Extract the [x, y] coordinate from the center of the cell holding the provided text.  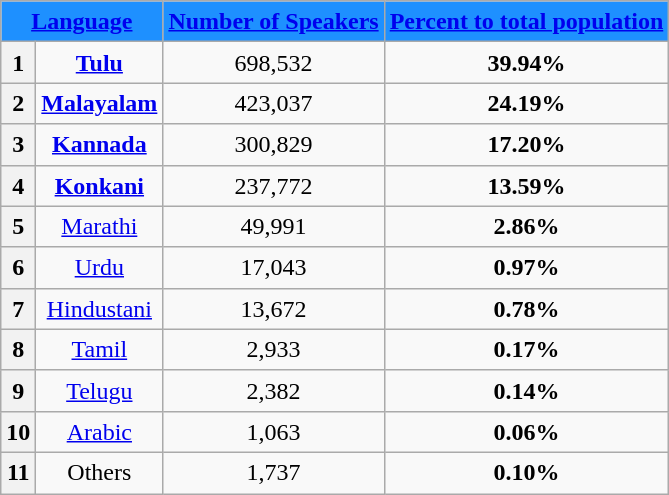
Urdu [100, 268]
Malayalam [100, 104]
2,382 [274, 390]
7 [18, 308]
1,063 [274, 432]
Language [82, 22]
Telugu [100, 390]
39.94% [526, 62]
423,037 [274, 104]
1 [18, 62]
24.19% [526, 104]
9 [18, 390]
0.06% [526, 432]
300,829 [274, 144]
Hindustani [100, 308]
17.20% [526, 144]
2 [18, 104]
1,737 [274, 472]
Arabic [100, 432]
Marathi [100, 226]
11 [18, 472]
13,672 [274, 308]
4 [18, 186]
Kannada [100, 144]
Tulu [100, 62]
Others [100, 472]
10 [18, 432]
2,933 [274, 350]
237,772 [274, 186]
Number of Speakers [274, 22]
0.14% [526, 390]
49,991 [274, 226]
8 [18, 350]
Konkani [100, 186]
0.97% [526, 268]
0.10% [526, 472]
5 [18, 226]
0.17% [526, 350]
3 [18, 144]
13.59% [526, 186]
6 [18, 268]
Tamil [100, 350]
2.86% [526, 226]
17,043 [274, 268]
0.78% [526, 308]
Percent to total population [526, 22]
698,532 [274, 62]
